Output the (X, Y) coordinate of the center of the cell containing the given text.  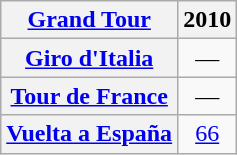
66 (208, 134)
Tour de France (90, 96)
Giro d'Italia (90, 58)
Grand Tour (90, 20)
2010 (208, 20)
Vuelta a España (90, 134)
